Capture the cell that displays the provided text and extract its [X, Y] central coordinate. 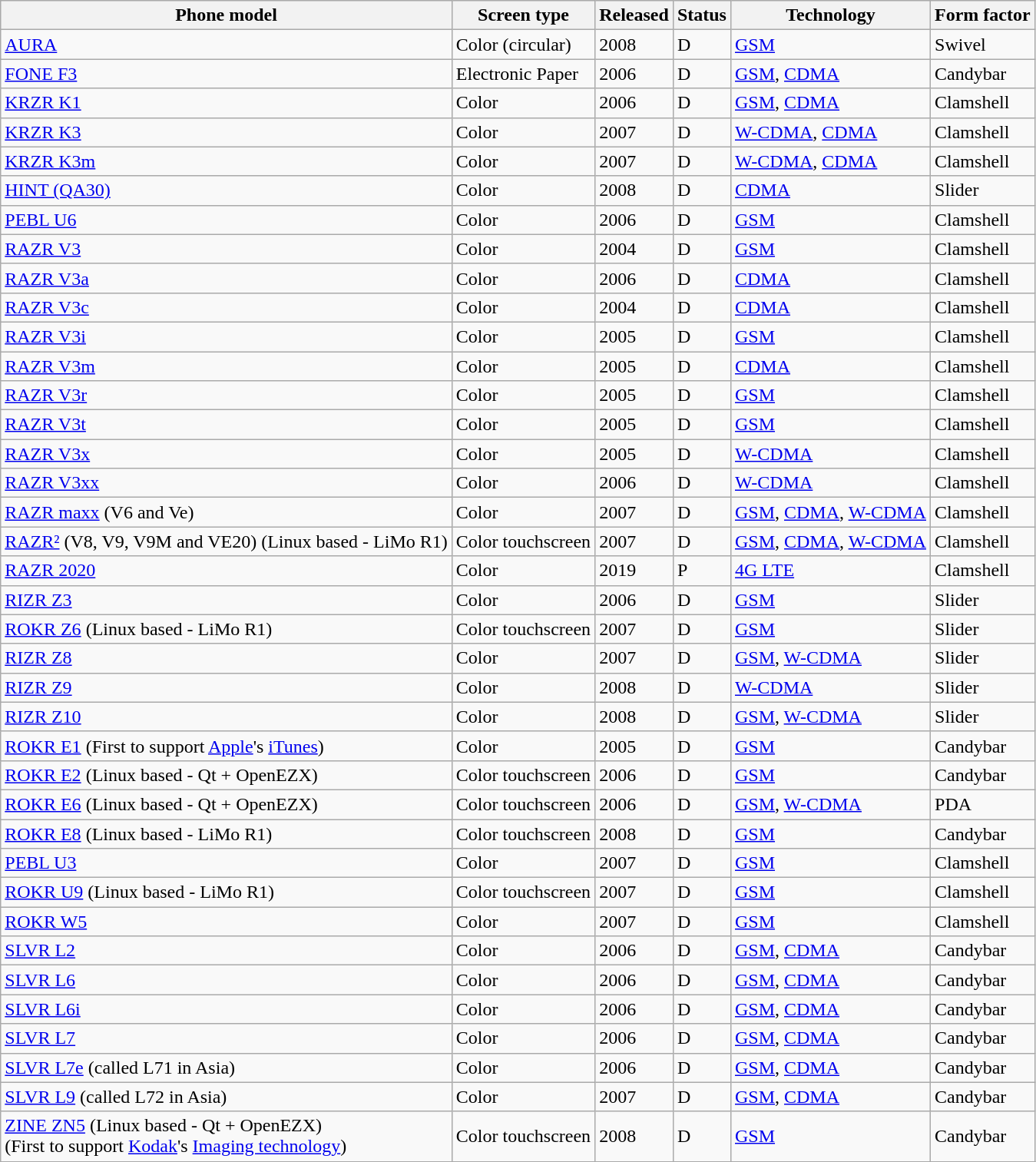
RAZR V3 [227, 249]
ROKR E6 (Linux based - Qt + OpenEZX) [227, 804]
RAZR V3c [227, 307]
Released [634, 15]
PEBL U3 [227, 863]
SLVR L2 [227, 951]
ROKR E2 (Linux based - Qt + OpenEZX) [227, 775]
SLVR L6 [227, 980]
RAZR maxx (V6 and Ve) [227, 512]
Technology [830, 15]
AURA [227, 45]
RAZR V3t [227, 425]
ROKR Z6 (Linux based - LiMo R1) [227, 629]
KRZR K3m [227, 161]
Status [702, 15]
RAZR V3xx [227, 483]
PDA [983, 804]
FONE F3 [227, 74]
RAZR V3x [227, 454]
RIZR Z3 [227, 600]
KRZR K3 [227, 132]
Screen type [523, 15]
HINT (QA30) [227, 190]
RIZR Z8 [227, 658]
SLVR L6i [227, 1009]
RIZR Z10 [227, 717]
RAZR V3m [227, 366]
KRZR K1 [227, 103]
RIZR Z9 [227, 687]
RAZR² (V8, V9, V9M and VE20) (Linux based - LiMo R1) [227, 541]
ROKR W5 [227, 922]
SLVR L9 (called L72 in Asia) [227, 1097]
ROKR U9 (Linux based - LiMo R1) [227, 892]
4G LTE [830, 571]
RAZR V3i [227, 336]
SLVR L7e (called L71 in Asia) [227, 1068]
Swivel [983, 45]
RAZR V3a [227, 278]
ZINE ZN5 (Linux based - Qt + OpenEZX)(First to support Kodak's Imaging technology) [227, 1137]
RAZR V3r [227, 396]
Form factor [983, 15]
Color (circular) [523, 45]
P [702, 571]
Electronic Paper [523, 74]
Phone model [227, 15]
2019 [634, 571]
SLVR L7 [227, 1038]
ROKR E1 (First to support Apple's iTunes) [227, 746]
ROKR E8 (Linux based - LiMo R1) [227, 833]
PEBL U6 [227, 220]
RAZR 2020 [227, 571]
